Output the (x, y) coordinate of the center of the cell containing the given text.  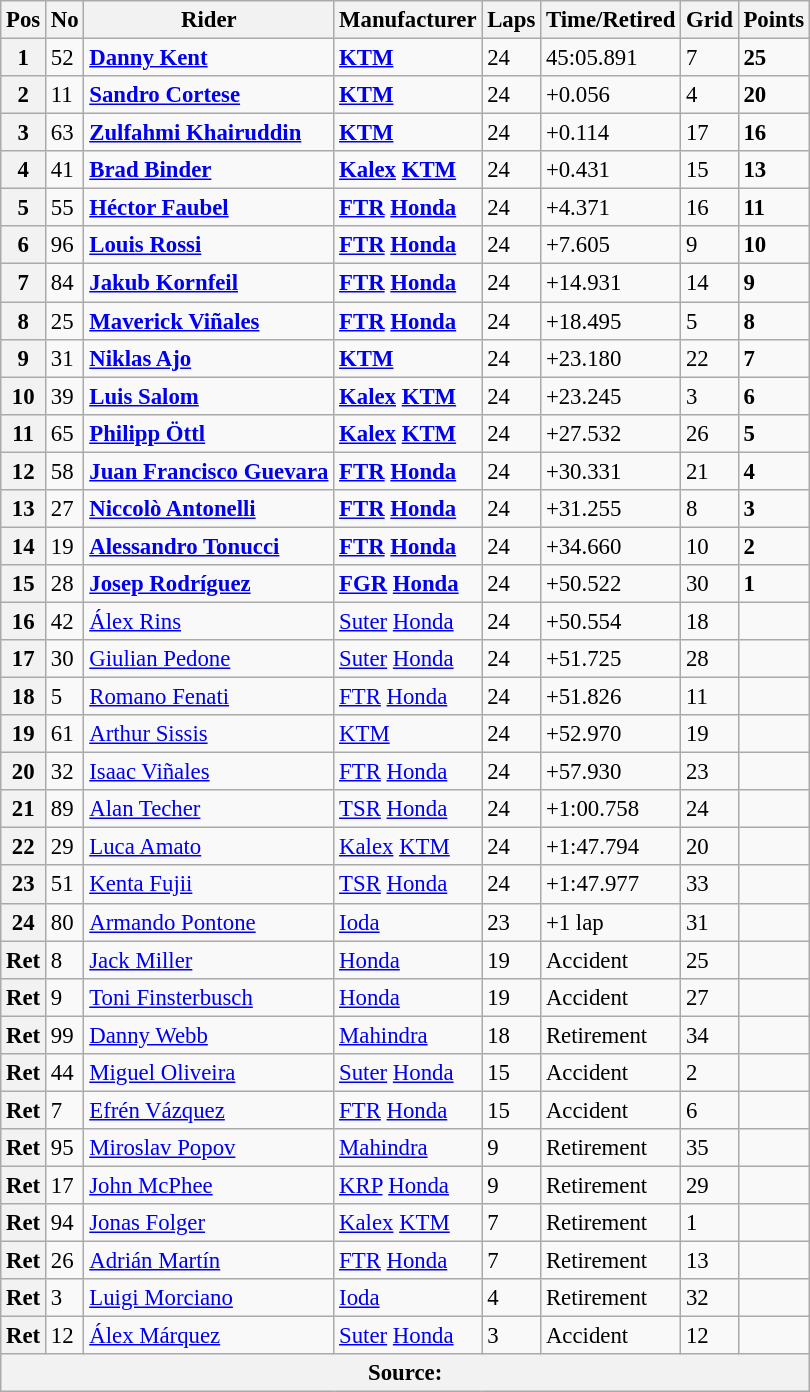
34 (710, 1035)
Armando Pontone (209, 922)
89 (65, 809)
+50.522 (611, 584)
Pos (24, 20)
+0.056 (611, 95)
Jack Miller (209, 960)
80 (65, 922)
+52.970 (611, 734)
+7.605 (611, 245)
+51.826 (611, 697)
+0.114 (611, 133)
Luis Salom (209, 396)
Luigi Morciano (209, 1298)
Álex Rins (209, 621)
Isaac Viñales (209, 772)
45:05.891 (611, 58)
51 (65, 885)
FGR Honda (408, 584)
Alan Techer (209, 809)
Louis Rossi (209, 245)
+4.371 (611, 208)
Source: (406, 1373)
KRP Honda (408, 1185)
52 (65, 58)
Arthur Sissis (209, 734)
Toni Finsterbusch (209, 997)
+23.245 (611, 396)
Kenta Fujii (209, 885)
39 (65, 396)
65 (65, 433)
No (65, 20)
Giulian Pedone (209, 659)
+14.931 (611, 283)
+34.660 (611, 546)
33 (710, 885)
Danny Webb (209, 1035)
Brad Binder (209, 170)
+1 lap (611, 922)
Luca Amato (209, 847)
Maverick Viñales (209, 321)
41 (65, 170)
Time/Retired (611, 20)
Romano Fenati (209, 697)
+0.431 (611, 170)
+31.255 (611, 509)
+1:47.977 (611, 885)
96 (65, 245)
Points (774, 20)
Zulfahmi Khairuddin (209, 133)
Sandro Cortese (209, 95)
Efrén Vázquez (209, 1110)
+1:47.794 (611, 847)
+50.554 (611, 621)
John McPhee (209, 1185)
Adrián Martín (209, 1261)
Alessandro Tonucci (209, 546)
94 (65, 1223)
84 (65, 283)
+51.725 (611, 659)
55 (65, 208)
42 (65, 621)
Álex Márquez (209, 1336)
Philipp Öttl (209, 433)
95 (65, 1148)
Niccolò Antonelli (209, 509)
Danny Kent (209, 58)
+27.532 (611, 433)
63 (65, 133)
Miroslav Popov (209, 1148)
Héctor Faubel (209, 208)
Josep Rodríguez (209, 584)
58 (65, 471)
35 (710, 1148)
Juan Francisco Guevara (209, 471)
Jonas Folger (209, 1223)
99 (65, 1035)
Manufacturer (408, 20)
+30.331 (611, 471)
Niklas Ajo (209, 358)
61 (65, 734)
+1:00.758 (611, 809)
Grid (710, 20)
Laps (512, 20)
Jakub Kornfeil (209, 283)
+57.930 (611, 772)
+18.495 (611, 321)
+23.180 (611, 358)
Miguel Oliveira (209, 1073)
44 (65, 1073)
Rider (209, 20)
